Find where the given text appears and provide that cell's center as [X, Y] coordinate. 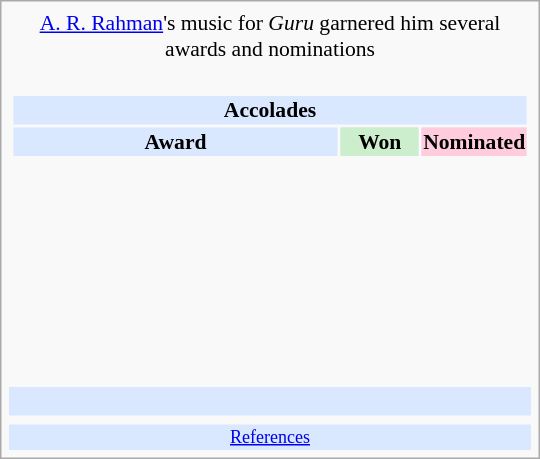
A. R. Rahman's music for Guru garnered him several awards and nominations [270, 36]
References [270, 437]
Accolades Award Won Nominated [270, 225]
Award [175, 141]
Nominated [474, 141]
Accolades [270, 110]
Won [380, 141]
